For the text-containing cell, return its midpoint in (X, Y) coordinate format. 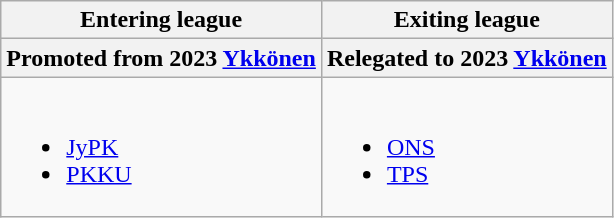
JyPKPKKU (162, 147)
Promoted from 2023 Ykkönen (162, 58)
Entering league (162, 20)
ONSTPS (466, 147)
Relegated to 2023 Ykkönen (466, 58)
Exiting league (466, 20)
